Return (x, y) of the center of cell containing provided text 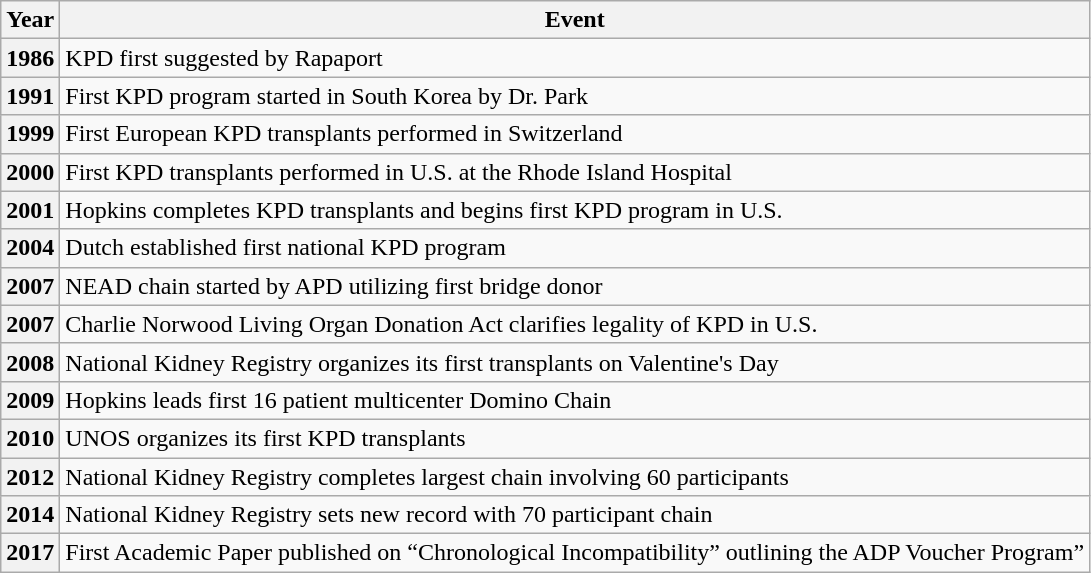
2012 (30, 477)
2004 (30, 248)
First KPD transplants performed in U.S. at the Rhode Island Hospital (575, 172)
Year (30, 20)
UNOS organizes its first KPD transplants (575, 438)
National Kidney Registry organizes its first transplants on Valentine's Day (575, 362)
2001 (30, 210)
2000 (30, 172)
National Kidney Registry completes largest chain involving 60 participants (575, 477)
Hopkins completes KPD transplants and begins first KPD program in U.S. (575, 210)
Hopkins leads first 16 patient multicenter Domino Chain (575, 400)
First KPD program started in South Korea by Dr. Park (575, 96)
1986 (30, 58)
2008 (30, 362)
2010 (30, 438)
First European KPD transplants performed in Switzerland (575, 134)
Dutch established first national KPD program (575, 248)
2017 (30, 553)
First Academic Paper published on “Chronological Incompatibility” outlining the ADP Voucher Program” (575, 553)
1999 (30, 134)
KPD first suggested by Rapaport (575, 58)
National Kidney Registry sets new record with 70 participant chain (575, 515)
2009 (30, 400)
2014 (30, 515)
1991 (30, 96)
Charlie Norwood Living Organ Donation Act clarifies legality of KPD in U.S. (575, 324)
NEAD chain started by APD utilizing first bridge donor (575, 286)
Event (575, 20)
